Return (x, y) of the center of cell containing provided text 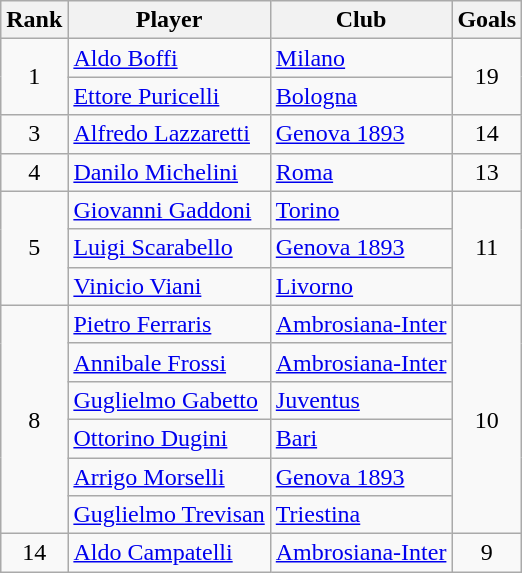
Goals (487, 20)
5 (34, 248)
Juventus (361, 400)
Roma (361, 172)
Club (361, 20)
Luigi Scarabello (169, 248)
Ettore Puricelli (169, 96)
8 (34, 419)
Pietro Ferraris (169, 324)
Alfredo Lazzaretti (169, 134)
Aldo Campatelli (169, 553)
9 (487, 553)
4 (34, 172)
Livorno (361, 286)
Guglielmo Trevisan (169, 515)
Aldo Boffi (169, 58)
Bologna (361, 96)
1 (34, 77)
Rank (34, 20)
Danilo Michelini (169, 172)
19 (487, 77)
Vinicio Viani (169, 286)
Arrigo Morselli (169, 477)
Triestina (361, 515)
Milano (361, 58)
Torino (361, 210)
3 (34, 134)
Player (169, 20)
11 (487, 248)
Giovanni Gaddoni (169, 210)
Ottorino Dugini (169, 438)
Annibale Frossi (169, 362)
Bari (361, 438)
13 (487, 172)
Guglielmo Gabetto (169, 400)
10 (487, 419)
